Find where the given text appears and provide that cell's center as [x, y] coordinate. 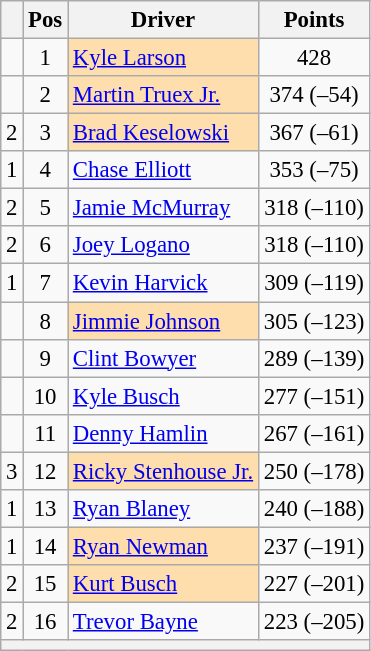
Trevor Bayne [164, 621]
4 [46, 170]
240 (–188) [314, 509]
Kyle Busch [164, 396]
Kevin Harvick [164, 283]
374 (–54) [314, 95]
305 (–123) [314, 321]
353 (–75) [314, 170]
16 [46, 621]
223 (–205) [314, 621]
7 [46, 283]
Driver [164, 20]
227 (–201) [314, 584]
6 [46, 245]
Martin Truex Jr. [164, 95]
277 (–151) [314, 396]
8 [46, 321]
250 (–178) [314, 471]
Ryan Blaney [164, 509]
Brad Keselowski [164, 133]
289 (–139) [314, 358]
13 [46, 509]
Points [314, 20]
15 [46, 584]
Kurt Busch [164, 584]
267 (–161) [314, 433]
Ryan Newman [164, 546]
Jimmie Johnson [164, 321]
9 [46, 358]
5 [46, 208]
237 (–191) [314, 546]
Joey Logano [164, 245]
Denny Hamlin [164, 433]
Chase Elliott [164, 170]
Ricky Stenhouse Jr. [164, 471]
12 [46, 471]
Clint Bowyer [164, 358]
11 [46, 433]
Pos [46, 20]
14 [46, 546]
10 [46, 396]
428 [314, 58]
Kyle Larson [164, 58]
367 (–61) [314, 133]
Jamie McMurray [164, 208]
309 (–119) [314, 283]
